Pinpoint the cell where the given text exists, returning its (X, Y) midpoint coordinate. 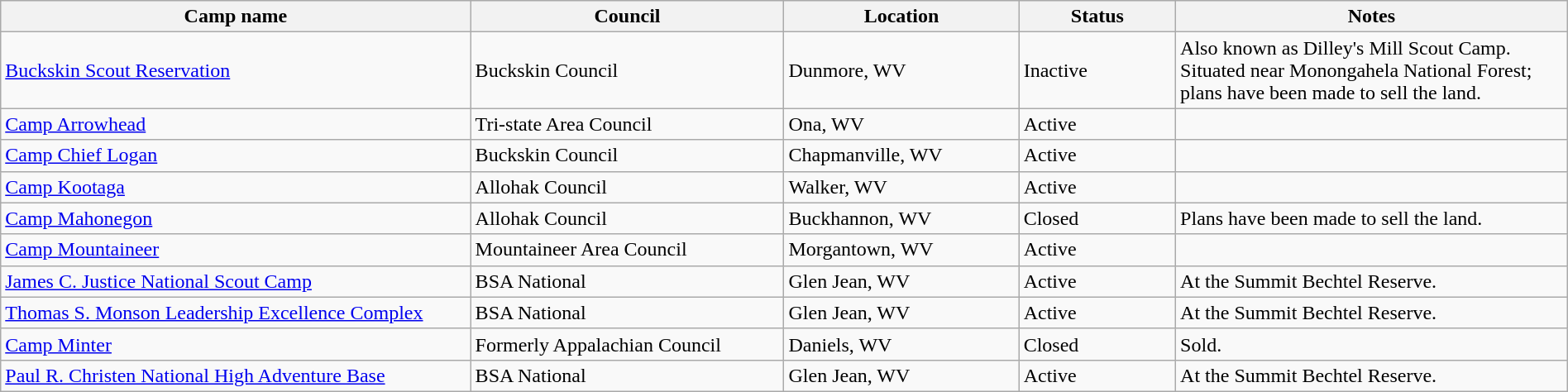
Dunmore, WV (901, 70)
Camp Mahonegon (236, 218)
Camp Mountaineer (236, 250)
Plans have been made to sell the land. (1372, 218)
Morgantown, WV (901, 250)
Camp Kootaga (236, 187)
Buckhannon, WV (901, 218)
Inactive (1097, 70)
Also known as Dilley's Mill Scout Camp. Situated near Monongahela National Forest; plans have been made to sell the land. (1372, 70)
Tri-state Area Council (627, 124)
Camp name (236, 17)
Thomas S. Monson Leadership Excellence Complex (236, 313)
Sold. (1372, 344)
Formerly Appalachian Council (627, 344)
Daniels, WV (901, 344)
Paul R. Christen National High Adventure Base (236, 375)
Status (1097, 17)
Walker, WV (901, 187)
Camp Minter (236, 344)
Location (901, 17)
Mountaineer Area Council (627, 250)
Buckskin Scout Reservation (236, 70)
Council (627, 17)
Ona, WV (901, 124)
Camp Chief Logan (236, 155)
Camp Arrowhead (236, 124)
James C. Justice National Scout Camp (236, 281)
Notes (1372, 17)
Chapmanville, WV (901, 155)
